Scan for the cell matching the given text and deliver its (x, y) coordinate at center. 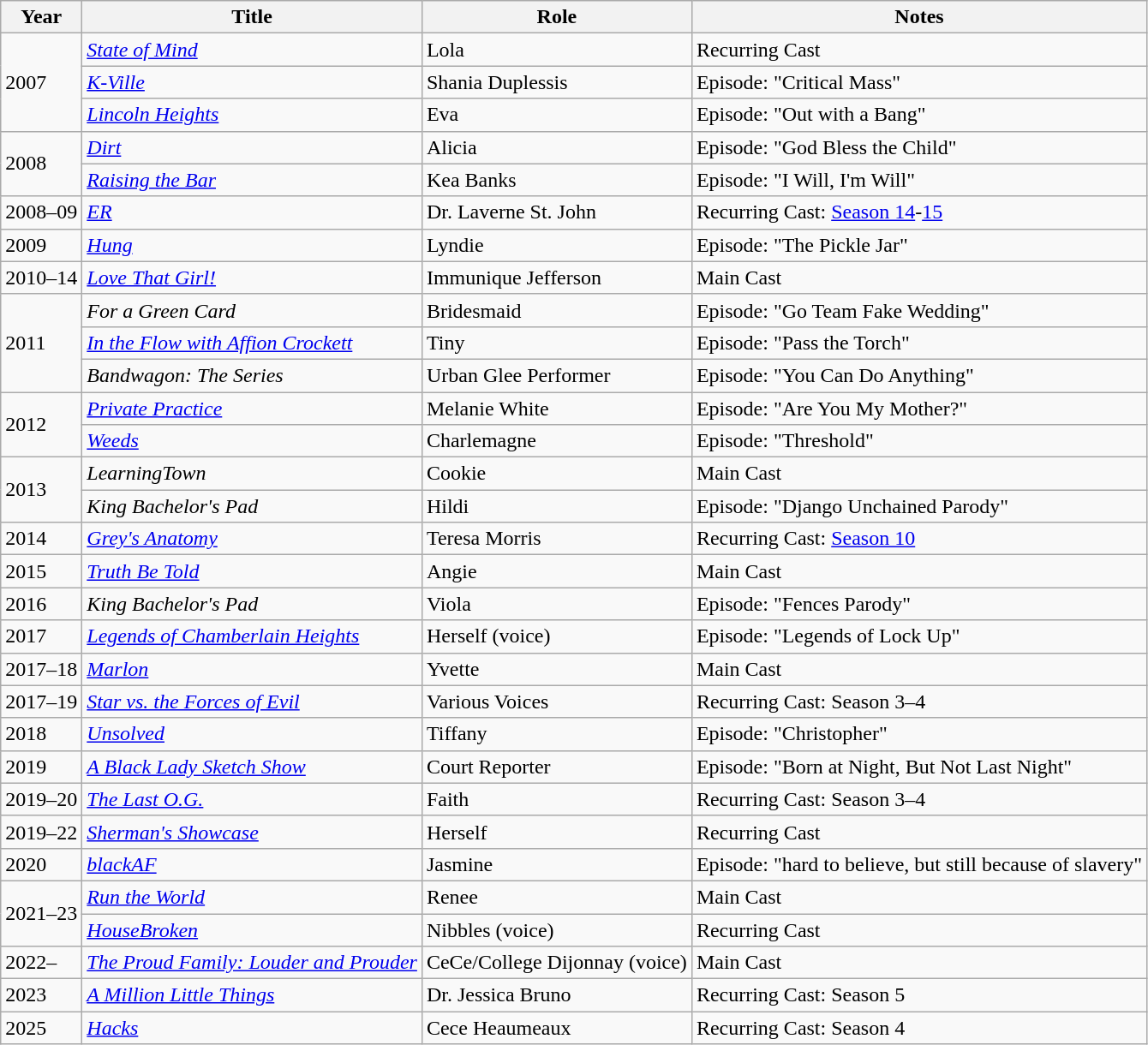
Tiny (557, 343)
Episode: "Born at Night, But Not Last Night" (918, 767)
2025 (41, 1028)
2012 (41, 425)
Star vs. the Forces of Evil (252, 702)
In the Flow with Affion Crockett (252, 343)
2015 (41, 571)
For a Green Card (252, 310)
Marlon (252, 669)
2008 (41, 164)
Faith (557, 799)
Episode: "hard to believe, but still because of slavery" (918, 864)
Episode: "Threshold" (918, 441)
Herself (voice) (557, 636)
2023 (41, 995)
Recurring Cast: Season 5 (918, 995)
Grey's Anatomy (252, 539)
Hung (252, 245)
Notes (918, 17)
Immunique Jefferson (557, 278)
HouseBroken (252, 929)
Alicia (557, 147)
LearningTown (252, 474)
Episode: "Go Team Fake Wedding" (918, 310)
Melanie White (557, 409)
Jasmine (557, 864)
Dirt (252, 147)
2017–18 (41, 669)
Bridesmaid (557, 310)
Run the World (252, 897)
Kea Banks (557, 180)
Lyndie (557, 245)
Episode: "The Pickle Jar" (918, 245)
2010–14 (41, 278)
Role (557, 17)
Legends of Chamberlain Heights (252, 636)
Lincoln Heights (252, 115)
Episode: "Christopher" (918, 734)
Shania Duplessis (557, 82)
2018 (41, 734)
Angie (557, 571)
A Million Little Things (252, 995)
Hacks (252, 1028)
A Black Lady Sketch Show (252, 767)
2014 (41, 539)
Episode: "Fences Parody" (918, 604)
Weeds (252, 441)
2019–20 (41, 799)
Episode: "Critical Mass" (918, 82)
Eva (557, 115)
Court Reporter (557, 767)
2007 (41, 82)
2019–22 (41, 832)
Sherman's Showcase (252, 832)
2019 (41, 767)
Episode: "I Will, I'm Will" (918, 180)
2009 (41, 245)
ER (252, 212)
Cece Heaumeaux (557, 1028)
2017–19 (41, 702)
Episode: "You Can Do Anything" (918, 375)
The Proud Family: Louder and Prouder (252, 963)
Herself (557, 832)
Recurring Cast: Season 4 (918, 1028)
Various Voices (557, 702)
Episode: "Pass the Torch" (918, 343)
Teresa Morris (557, 539)
2013 (41, 490)
Cookie (557, 474)
Yvette (557, 669)
Recurring Cast: Season 10 (918, 539)
Nibbles (voice) (557, 929)
CeCe/College Dijonnay (voice) (557, 963)
2020 (41, 864)
blackAF (252, 864)
Title (252, 17)
2008–09 (41, 212)
The Last O.G. (252, 799)
Episode: "God Bless the Child" (918, 147)
Urban Glee Performer (557, 375)
Lola (557, 50)
Dr. Jessica Bruno (557, 995)
2022– (41, 963)
Viola (557, 604)
Raising the Bar (252, 180)
Love That Girl! (252, 278)
Bandwagon: The Series (252, 375)
State of Mind (252, 50)
Truth Be Told (252, 571)
2017 (41, 636)
Hildi (557, 506)
Charlemagne (557, 441)
Episode: "Django Unchained Parody" (918, 506)
Year (41, 17)
Episode: "Out with a Bang" (918, 115)
K-Ville (252, 82)
Recurring Cast: Season 14-15 (918, 212)
Unsolved (252, 734)
Dr. Laverne St. John (557, 212)
2011 (41, 343)
Episode: "Are You My Mother?" (918, 409)
Episode: "Legends of Lock Up" (918, 636)
Tiffany (557, 734)
2016 (41, 604)
Renee (557, 897)
Private Practice (252, 409)
2021–23 (41, 913)
